Determine the [x, y] coordinate at the center of the cell enclosing the given text.  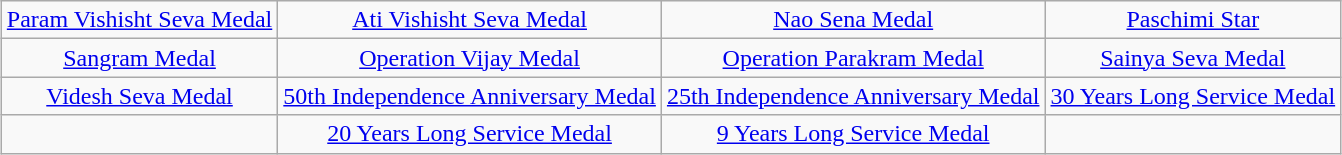
Sangram Medal [139, 58]
Videsh Seva Medal [139, 96]
9 Years Long Service Medal [853, 134]
Param Vishisht Seva Medal [139, 20]
50th Independence Anniversary Medal [470, 96]
Nao Sena Medal [853, 20]
30 Years Long Service Medal [1193, 96]
Ati Vishisht Seva Medal [470, 20]
Operation Vijay Medal [470, 58]
Operation Parakram Medal [853, 58]
25th Independence Anniversary Medal [853, 96]
Sainya Seva Medal [1193, 58]
20 Years Long Service Medal [470, 134]
Paschimi Star [1193, 20]
